Search for the cell housing the specified text and yield its (x, y) center coordinate. 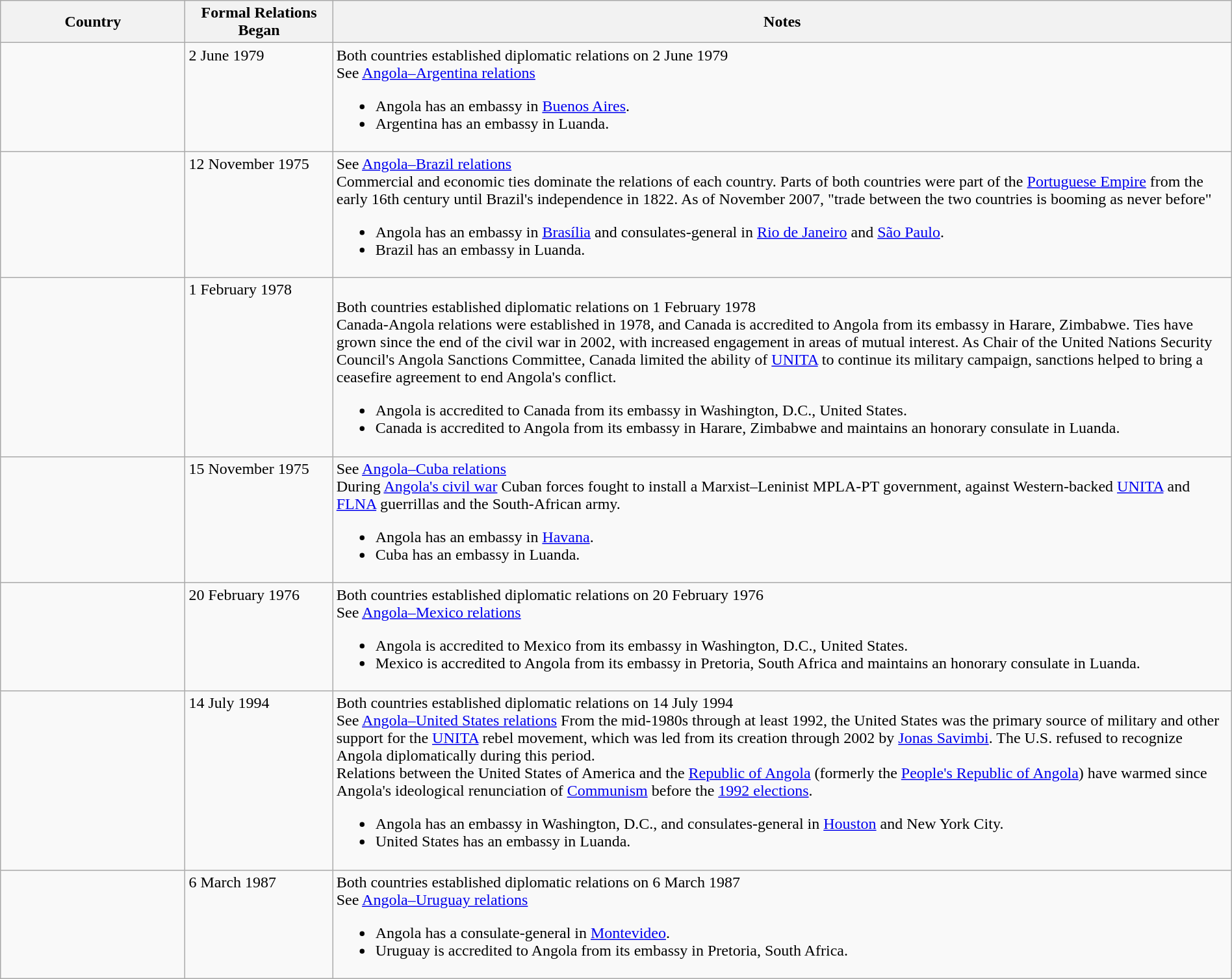
Formal Relations Began (259, 22)
Country (93, 22)
14 July 1994 (259, 780)
6 March 1987 (259, 924)
2 June 1979 (259, 98)
20 February 1976 (259, 637)
15 November 1975 (259, 519)
12 November 1975 (259, 215)
Notes (782, 22)
1 February 1978 (259, 367)
